For the text-containing cell, return its midpoint in [X, Y] coordinate format. 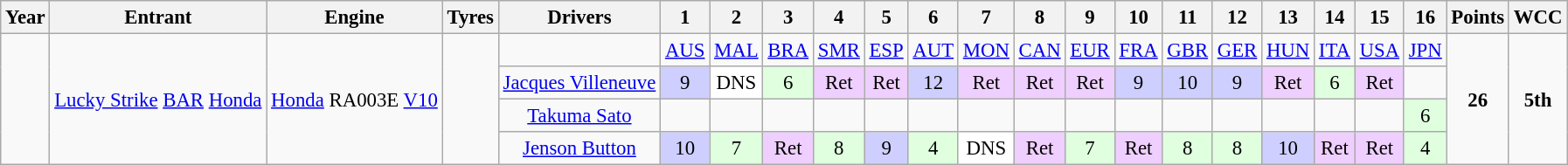
GER [1237, 51]
ITA [1336, 51]
Points [1477, 17]
Jenson Button [579, 148]
CAN [1040, 51]
Tyres [470, 17]
Honda RA003E V10 [355, 100]
5 [886, 17]
Jacques Villeneuve [579, 83]
AUT [933, 51]
GBR [1187, 51]
WCC [1537, 17]
JPN [1425, 51]
USA [1379, 51]
2 [736, 17]
AUS [685, 51]
13 [1288, 17]
EUR [1090, 51]
MON [986, 51]
26 [1477, 100]
Takuma Sato [579, 116]
Year [25, 17]
MAL [736, 51]
14 [1336, 17]
Lucky Strike BAR Honda [158, 100]
11 [1187, 17]
FRA [1138, 51]
5th [1537, 100]
Engine [355, 17]
3 [788, 17]
Drivers [579, 17]
HUN [1288, 51]
1 [685, 17]
ESP [886, 51]
16 [1425, 17]
BRA [788, 51]
Entrant [158, 17]
15 [1379, 17]
SMR [839, 51]
